From the cell containing the given text, extract its center point as (x, y) coordinate. 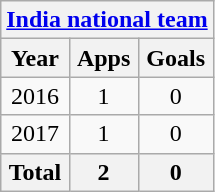
Year (35, 58)
Apps (104, 58)
Total (35, 172)
2017 (35, 134)
2 (104, 172)
India national team (107, 20)
Goals (176, 58)
2016 (35, 96)
